Pinpoint the cell where the given text exists, returning its (x, y) midpoint coordinate. 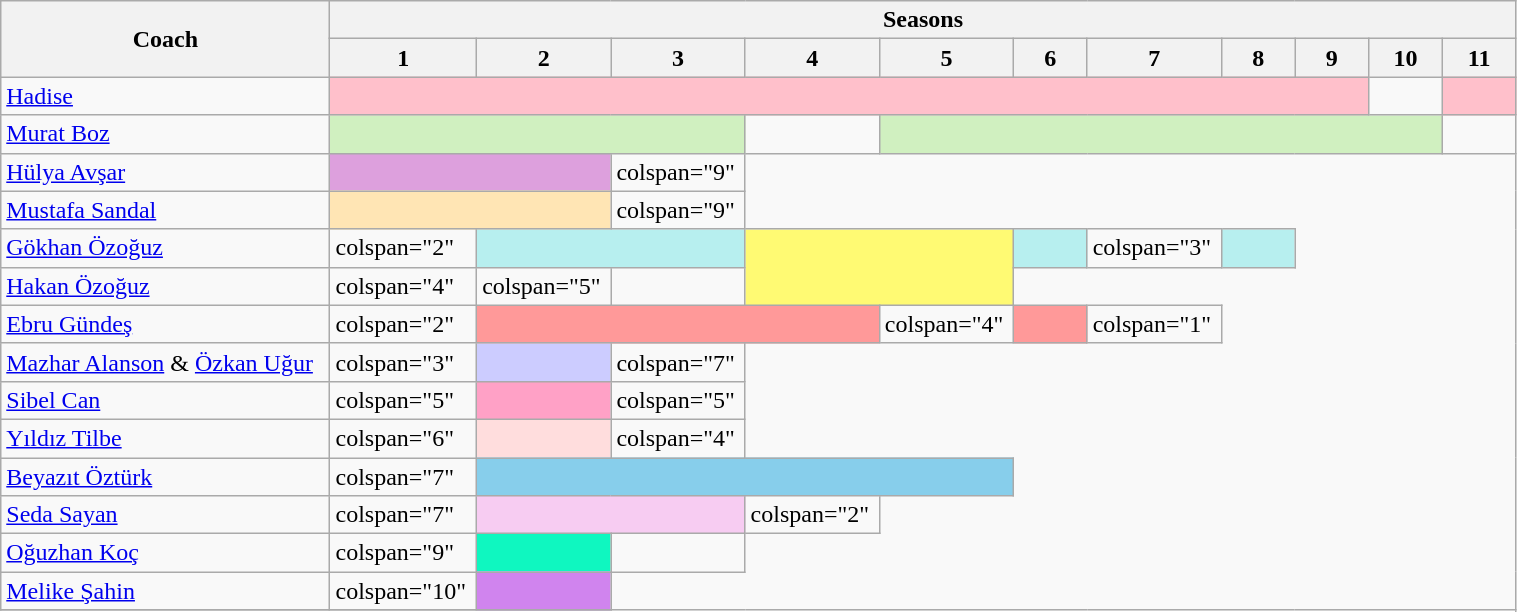
Melike Şahin (166, 591)
1 (404, 58)
Seasons (923, 20)
6 (1051, 58)
Mazhar Alanson & Özkan Uğur (166, 362)
Sibel Can (166, 400)
9 (1332, 58)
Mustafa Sandal (166, 210)
Gökhan Özoğuz (166, 248)
2 (544, 58)
Murat Boz (166, 134)
Beyazıt Öztürk (166, 477)
Hadise (166, 96)
Hülya Avşar (166, 172)
colspan="1" (1154, 324)
Ebru Gündeş (166, 324)
7 (1154, 58)
Oğuzhan Koç (166, 553)
3 (678, 58)
5 (946, 58)
colspan="10" (404, 591)
8 (1258, 58)
Hakan Özoğuz (166, 286)
Yıldız Tilbe (166, 438)
10 (1406, 58)
4 (812, 58)
Coach (166, 39)
11 (1479, 58)
Seda Sayan (166, 515)
colspan="6" (404, 438)
